Determine the (x, y) coordinate at the center of the cell enclosing the given text.  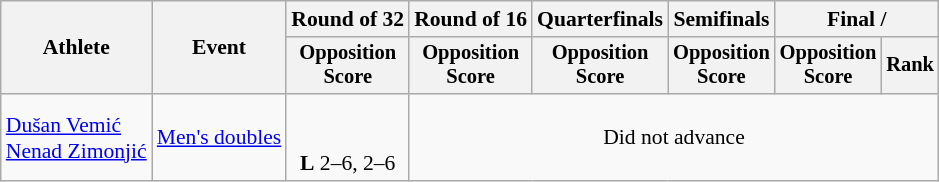
Did not advance (674, 138)
Semifinals (722, 19)
Final / (857, 19)
Rank (910, 66)
Round of 32 (348, 19)
Quarterfinals (600, 19)
Athlete (76, 48)
Men's doubles (220, 138)
Event (220, 48)
L 2–6, 2–6 (348, 138)
Round of 16 (470, 19)
Dušan Vemić Nenad Zimonjić (76, 138)
